Provide the [X, Y] coordinate of the cell's center where the given text is located.  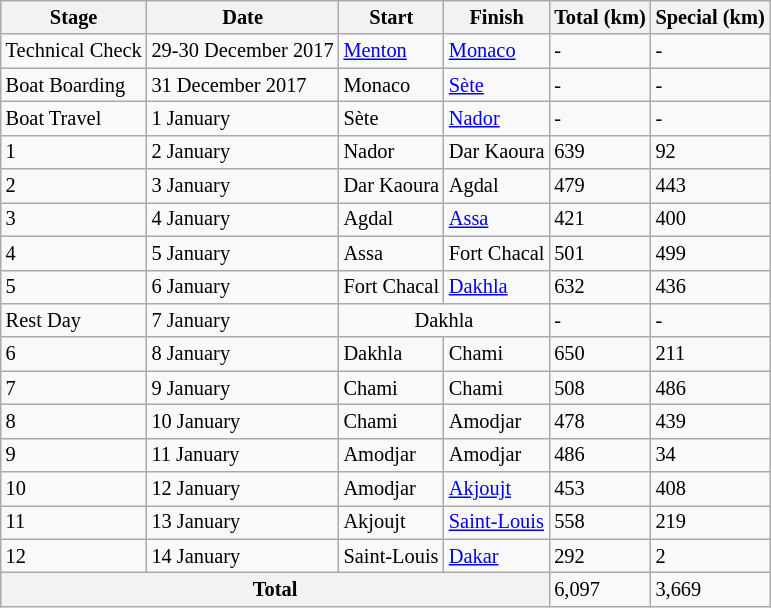
Date [243, 17]
3 [74, 219]
Stage [74, 17]
421 [600, 219]
7 [74, 388]
1 [74, 152]
Boat Travel [74, 118]
34 [710, 455]
508 [600, 388]
9 January [243, 388]
14 January [243, 556]
408 [710, 489]
639 [600, 152]
650 [600, 354]
92 [710, 152]
443 [710, 186]
Start [392, 17]
6 January [243, 287]
478 [600, 421]
1 January [243, 118]
10 January [243, 421]
Boat Boarding [74, 85]
499 [710, 253]
436 [710, 287]
Finish [496, 17]
211 [710, 354]
439 [710, 421]
8 [74, 421]
453 [600, 489]
5 [74, 287]
11 [74, 522]
8 January [243, 354]
632 [600, 287]
2 January [243, 152]
400 [710, 219]
Total (km) [600, 17]
6 [74, 354]
6,097 [600, 589]
Dakar [496, 556]
219 [710, 522]
292 [600, 556]
3 January [243, 186]
501 [600, 253]
Total [276, 589]
12 [74, 556]
11 January [243, 455]
5 January [243, 253]
Special (km) [710, 17]
4 January [243, 219]
479 [600, 186]
Rest Day [74, 320]
13 January [243, 522]
Menton [392, 51]
12 January [243, 489]
9 [74, 455]
Technical Check [74, 51]
3,669 [710, 589]
4 [74, 253]
10 [74, 489]
7 January [243, 320]
29-30 December 2017 [243, 51]
558 [600, 522]
31 December 2017 [243, 85]
